Locate the cell with the specified text and output its (X, Y) center coordinate. 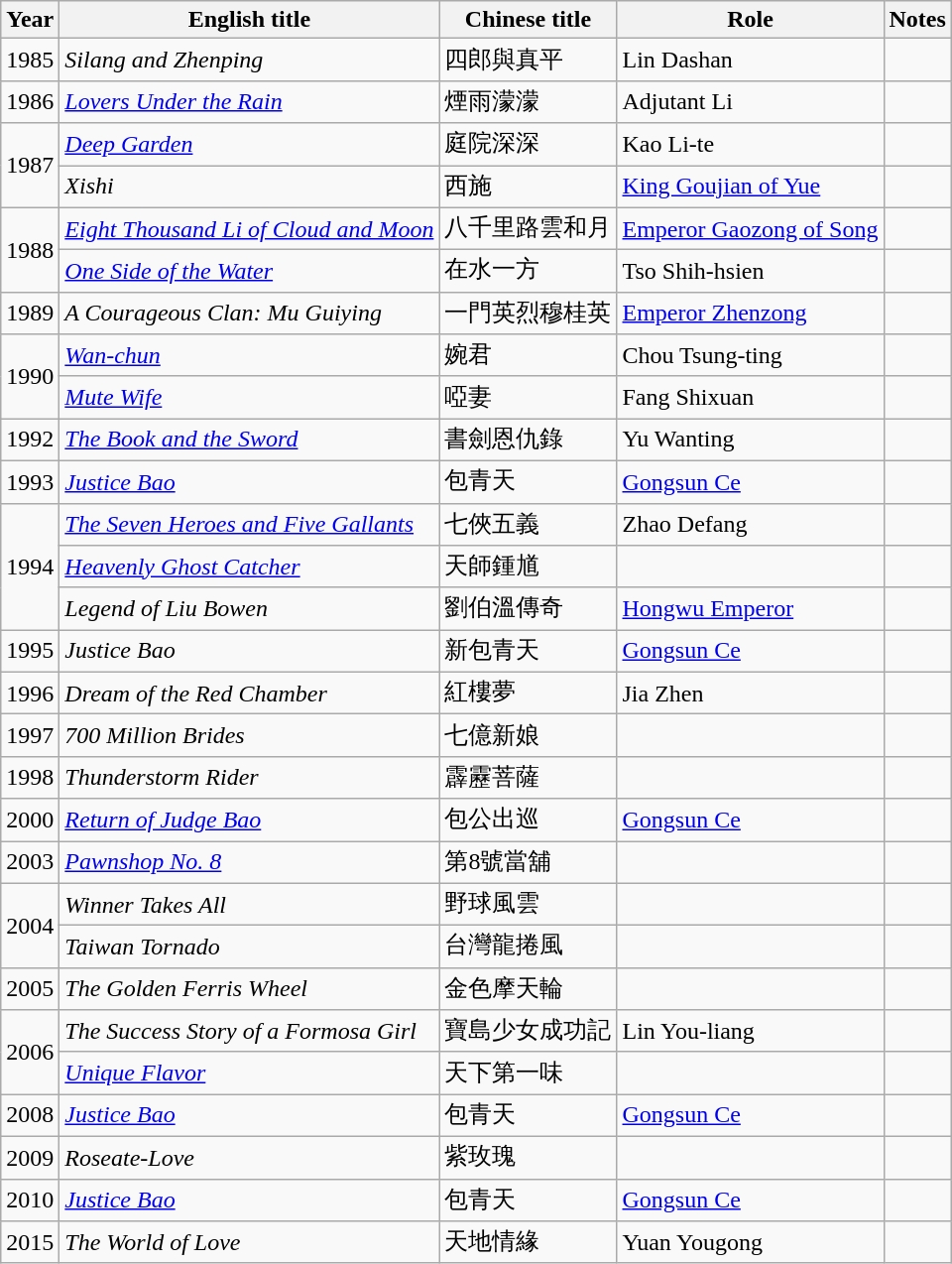
天地情緣 (528, 1242)
A Courageous Clan: Mu Guiying (250, 314)
1997 (30, 736)
Return of Judge Bao (250, 820)
English title (250, 20)
Notes (917, 20)
King Goujian of Yue (750, 187)
Jia Zhen (750, 693)
2005 (30, 988)
The Seven Heroes and Five Gallants (250, 524)
1986 (30, 101)
Silang and Zhenping (250, 60)
Heavenly Ghost Catcher (250, 568)
寶島少女成功記 (528, 1032)
Lin Dashan (750, 60)
Mute Wife (250, 397)
Adjutant Li (750, 101)
2003 (30, 863)
Unique Flavor (250, 1074)
劉伯溫傳奇 (528, 609)
Emperor Gaozong of Song (750, 228)
庭院深深 (528, 145)
1990 (30, 377)
Deep Garden (250, 145)
1985 (30, 60)
紅樓夢 (528, 693)
八千里路雲和月 (528, 228)
2008 (30, 1115)
Wan-chun (250, 355)
Pawnshop No. 8 (250, 863)
1994 (30, 567)
Fang Shixuan (750, 397)
Roseate-Love (250, 1157)
婉君 (528, 355)
1989 (30, 314)
紫玫瑰 (528, 1157)
Legend of Liu Bowen (250, 609)
天下第一味 (528, 1074)
Year (30, 20)
Xishi (250, 187)
1988 (30, 250)
2000 (30, 820)
霹靂菩薩 (528, 778)
新包青天 (528, 651)
煙雨濛濛 (528, 101)
四郎與真平 (528, 60)
金色摩天輪 (528, 988)
七億新娘 (528, 736)
1987 (30, 165)
Chou Tsung-ting (750, 355)
野球風雲 (528, 905)
第8號當舖 (528, 863)
七俠五義 (528, 524)
Role (750, 20)
1996 (30, 693)
Emperor Zhenzong (750, 314)
700 Million Brides (250, 736)
在水一方 (528, 272)
Zhao Defang (750, 524)
Winner Takes All (250, 905)
書劍恩仇錄 (528, 441)
包公出巡 (528, 820)
The World of Love (250, 1242)
一門英烈穆桂英 (528, 314)
2004 (30, 925)
2015 (30, 1242)
Dream of the Red Chamber (250, 693)
Taiwan Tornado (250, 947)
Thunderstorm Rider (250, 778)
2010 (30, 1201)
Chinese title (528, 20)
台灣龍捲風 (528, 947)
Kao Li-te (750, 145)
Lovers Under the Rain (250, 101)
Tso Shih-hsien (750, 272)
啞妻 (528, 397)
Eight Thousand Li of Cloud and Moon (250, 228)
The Success Story of a Formosa Girl (250, 1032)
Hongwu Emperor (750, 609)
The Book and the Sword (250, 441)
1993 (30, 482)
西施 (528, 187)
Yuan Yougong (750, 1242)
One Side of the Water (250, 272)
Yu Wanting (750, 441)
2006 (30, 1052)
1992 (30, 441)
The Golden Ferris Wheel (250, 988)
2009 (30, 1157)
1998 (30, 778)
1995 (30, 651)
天師鍾馗 (528, 568)
Lin You-liang (750, 1032)
